Find where the given text appears and provide that cell's center as [x, y] coordinate. 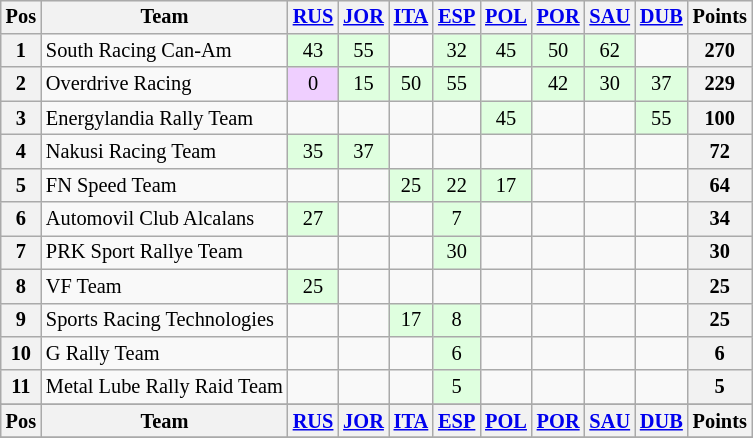
27 [313, 219]
2 [21, 84]
100 [720, 118]
72 [720, 152]
1 [21, 51]
42 [558, 84]
VF Team [164, 286]
15 [363, 84]
Energylandia Rally Team [164, 118]
Nakusi Racing Team [164, 152]
4 [21, 152]
43 [313, 51]
229 [720, 84]
0 [313, 84]
64 [720, 185]
35 [313, 152]
G Rally Team [164, 354]
South Racing Can-Am [164, 51]
9 [21, 320]
FN Speed Team [164, 185]
22 [456, 185]
10 [21, 354]
62 [609, 51]
32 [456, 51]
Metal Lube Rally Raid Team [164, 387]
Automovil Club Alcalans [164, 219]
270 [720, 51]
34 [720, 219]
PRK Sport Rallye Team [164, 253]
Overdrive Racing [164, 84]
3 [21, 118]
Sports Racing Technologies [164, 320]
11 [21, 387]
